Locate the cell with the specified text and output its (x, y) center coordinate. 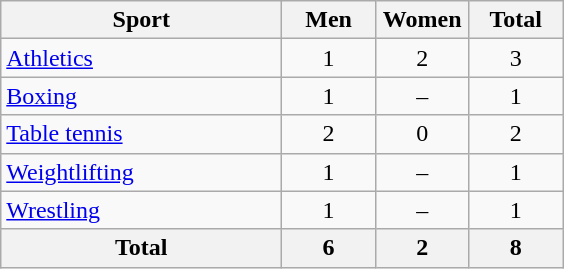
6 (329, 248)
Table tennis (142, 134)
3 (516, 58)
Boxing (142, 96)
0 (422, 134)
Weightlifting (142, 172)
Women (422, 20)
Sport (142, 20)
Men (329, 20)
8 (516, 248)
Wrestling (142, 210)
Athletics (142, 58)
